Determine the (x, y) coordinate at the center of the cell enclosing the given text.  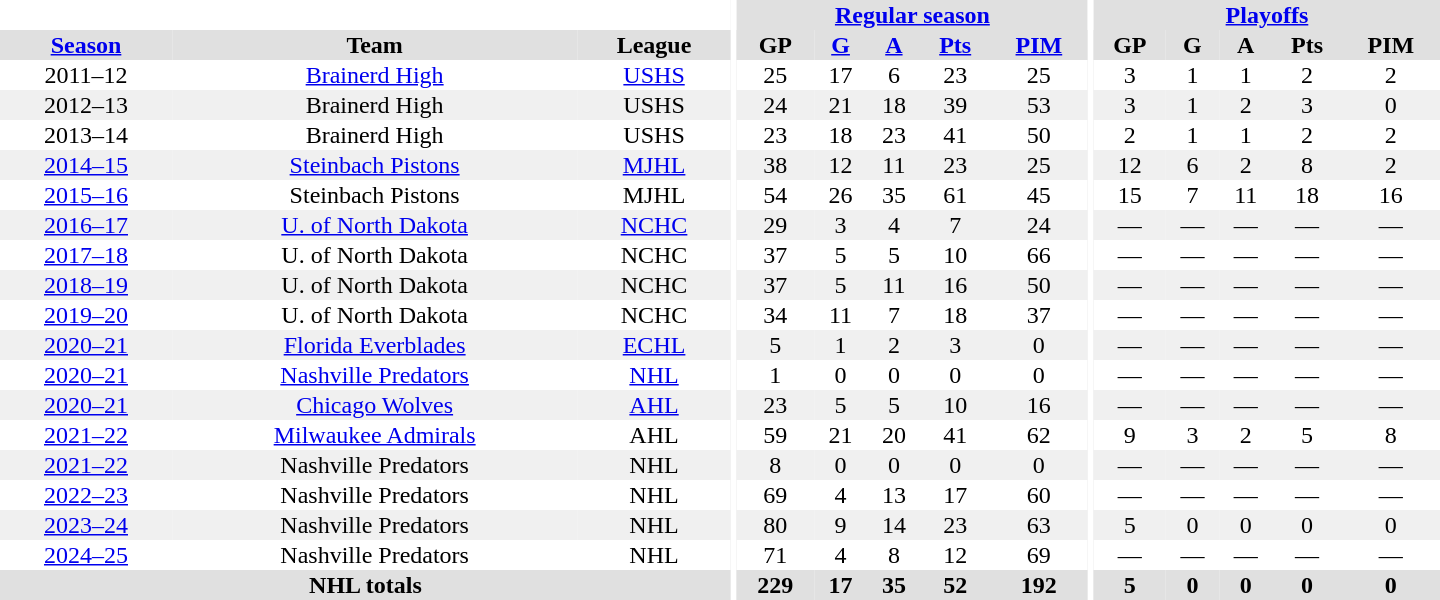
52 (956, 585)
63 (1039, 525)
2012–13 (86, 105)
2011–12 (86, 75)
80 (776, 525)
192 (1039, 585)
2017–18 (86, 255)
45 (1039, 195)
2019–20 (86, 315)
53 (1039, 105)
2015–16 (86, 195)
League (654, 45)
Florida Everblades (374, 345)
60 (1039, 495)
38 (776, 165)
54 (776, 195)
2013–14 (86, 135)
Season (86, 45)
2016–17 (86, 225)
34 (776, 315)
59 (776, 435)
2022–23 (86, 495)
2014–15 (86, 165)
Team (374, 45)
14 (894, 525)
Chicago Wolves (374, 405)
62 (1039, 435)
Milwaukee Admirals (374, 435)
39 (956, 105)
13 (894, 495)
15 (1130, 195)
ECHL (654, 345)
66 (1039, 255)
NHL totals (366, 585)
29 (776, 225)
Regular season (912, 15)
61 (956, 195)
71 (776, 555)
2024–25 (86, 555)
229 (776, 585)
2023–24 (86, 525)
20 (894, 435)
2018–19 (86, 285)
Playoffs (1267, 15)
26 (840, 195)
